Pinpoint the cell where the given text exists, returning its (X, Y) midpoint coordinate. 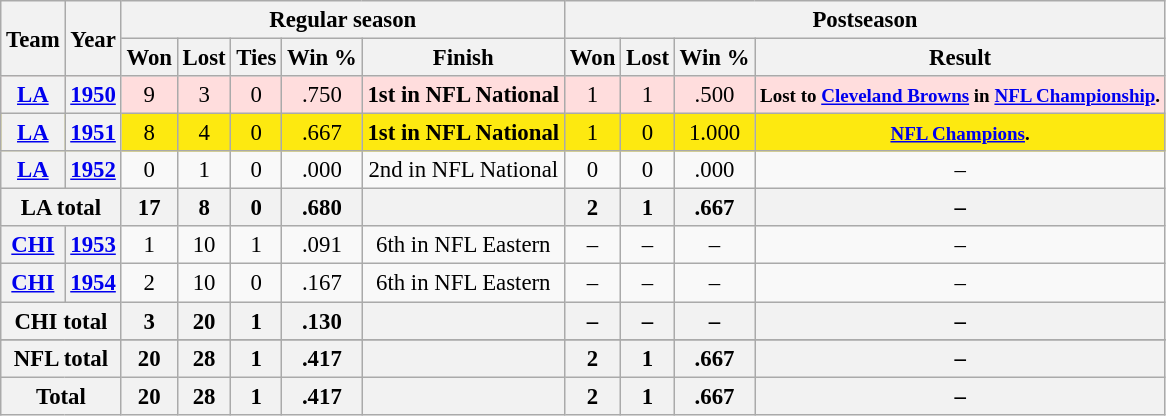
.130 (322, 321)
.750 (322, 95)
Lost to Cleveland Browns in NFL Championship. (960, 95)
1952 (93, 170)
1953 (93, 245)
.167 (322, 283)
9 (149, 95)
Total (61, 396)
1950 (93, 95)
2nd in NFL National (463, 170)
CHI total (61, 321)
1.000 (714, 133)
17 (149, 208)
Regular season (342, 20)
Year (93, 38)
4 (204, 133)
Ties (256, 58)
NFL Champions. (960, 133)
Finish (463, 58)
1951 (93, 133)
Result (960, 58)
.500 (714, 95)
1954 (93, 283)
LA total (61, 208)
NFL total (61, 358)
Postseason (864, 20)
Team (33, 38)
.091 (322, 245)
.680 (322, 208)
